Scan for the cell matching the given text and deliver its [x, y] coordinate at center. 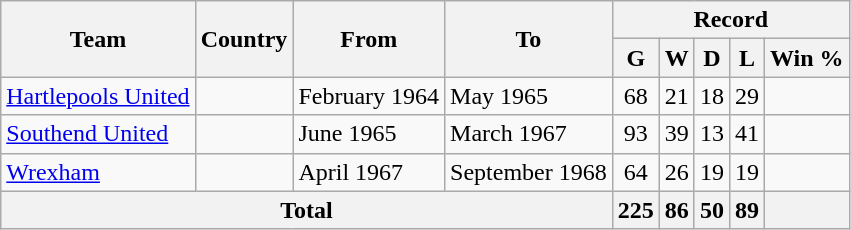
To [529, 39]
68 [636, 96]
L [746, 58]
June 1965 [369, 134]
86 [676, 210]
Record [730, 20]
Hartlepools United [98, 96]
21 [676, 96]
G [636, 58]
18 [712, 96]
Country [244, 39]
From [369, 39]
Team [98, 39]
93 [636, 134]
39 [676, 134]
26 [676, 172]
41 [746, 134]
May 1965 [529, 96]
March 1967 [529, 134]
50 [712, 210]
April 1967 [369, 172]
W [676, 58]
89 [746, 210]
225 [636, 210]
Total [307, 210]
Win % [808, 58]
D [712, 58]
13 [712, 134]
64 [636, 172]
Southend United [98, 134]
February 1964 [369, 96]
Wrexham [98, 172]
29 [746, 96]
September 1968 [529, 172]
